Pinpoint the cell where the given text exists, returning its (x, y) midpoint coordinate. 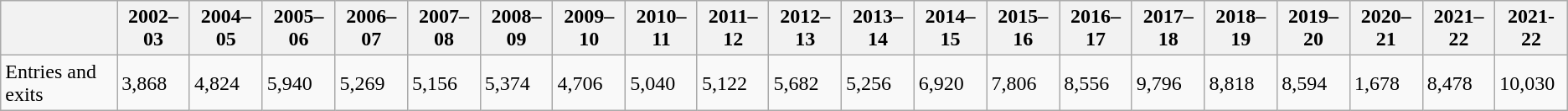
2005–06 (298, 29)
Entries and exits (59, 82)
2008–09 (516, 29)
6,920 (950, 82)
4,706 (590, 82)
5,122 (732, 82)
4,824 (226, 82)
5,682 (806, 82)
2009–10 (590, 29)
5,374 (516, 82)
2021-22 (1531, 29)
2004–05 (226, 29)
8,556 (1096, 82)
2020–21 (1385, 29)
2011–12 (732, 29)
1,678 (1385, 82)
2018–19 (1241, 29)
5,256 (878, 82)
5,156 (444, 82)
2016–17 (1096, 29)
2012–13 (806, 29)
9,796 (1168, 82)
2010–11 (662, 29)
2015–16 (1024, 29)
2021–22 (1459, 29)
8,478 (1459, 82)
10,030 (1531, 82)
2013–14 (878, 29)
3,868 (154, 82)
8,594 (1313, 82)
2017–18 (1168, 29)
2006–07 (372, 29)
5,940 (298, 82)
2007–08 (444, 29)
7,806 (1024, 82)
8,818 (1241, 82)
5,269 (372, 82)
2014–15 (950, 29)
5,040 (662, 82)
2002–03 (154, 29)
2019–20 (1313, 29)
